Provide the [x, y] coordinate of the cell's center where the given text is located.  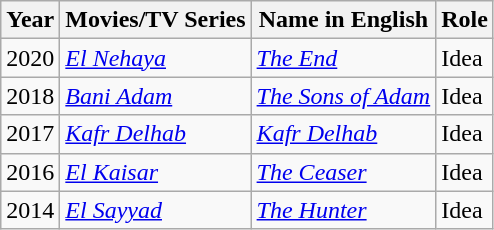
Movies/TV Series [156, 20]
Year [30, 20]
The Sons of Adam [344, 96]
Role [465, 20]
Bani Adam [156, 96]
2014 [30, 210]
2018 [30, 96]
2016 [30, 172]
2020 [30, 58]
El Sayyad [156, 210]
El Kaisar [156, 172]
Name in English [344, 20]
The Ceaser [344, 172]
The End [344, 58]
The Hunter [344, 210]
El Nehaya [156, 58]
2017 [30, 134]
